Capture the cell that displays the provided text and extract its (X, Y) central coordinate. 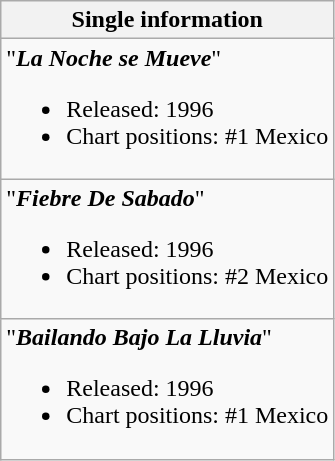
"Bailando Bajo La Lluvia"Released: 1996Chart positions: #1 Mexico (168, 389)
"La Noche se Mueve"Released: 1996Chart positions: #1 Mexico (168, 109)
"Fiebre De Sabado"Released: 1996Chart positions: #2 Mexico (168, 249)
Single information (168, 20)
